Pinpoint the cell where the given text exists, returning its (X, Y) midpoint coordinate. 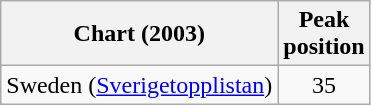
Chart (2003) (140, 34)
Peakposition (324, 34)
Sweden (Sverigetopplistan) (140, 85)
35 (324, 85)
